Find where the given text appears and provide that cell's center as [X, Y] coordinate. 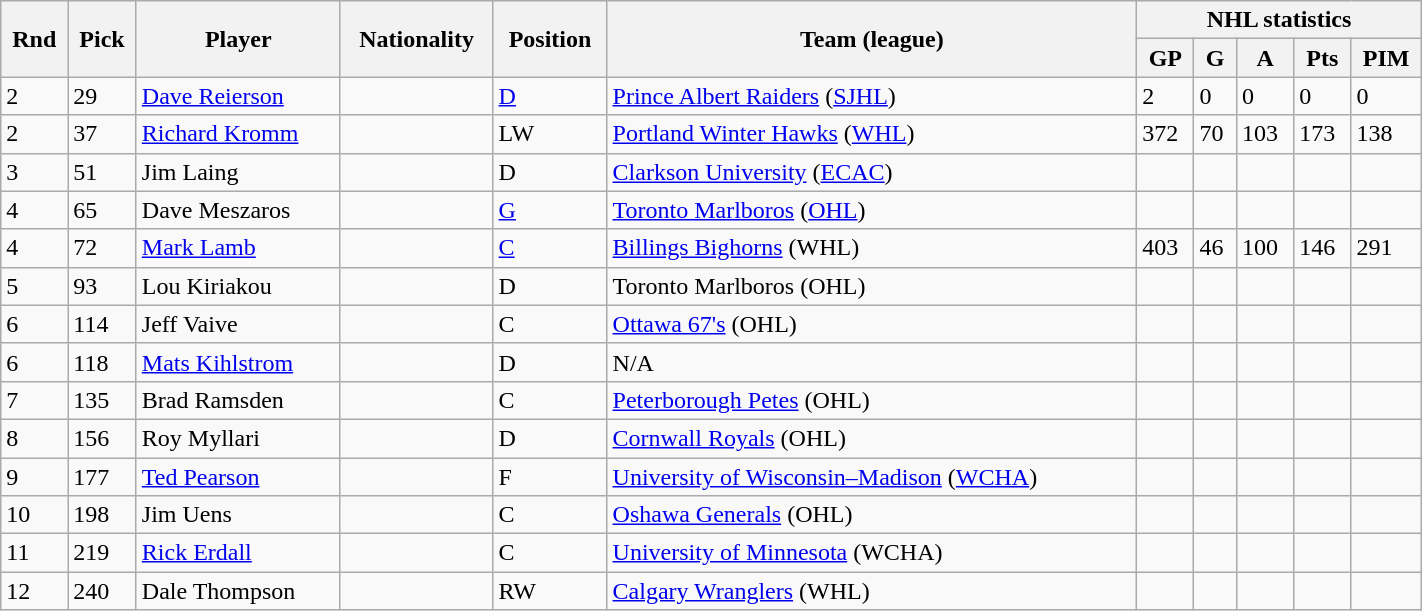
372 [1166, 134]
Rnd [34, 39]
A [1266, 58]
11 [34, 553]
LW [550, 134]
Prince Albert Raiders (SJHL) [872, 96]
GP [1166, 58]
10 [34, 515]
72 [102, 248]
65 [102, 210]
Billings Bighorns (WHL) [872, 248]
51 [102, 172]
Mats Kihlstrom [238, 362]
Ted Pearson [238, 477]
5 [34, 286]
219 [102, 553]
198 [102, 515]
Clarkson University (ECAC) [872, 172]
8 [34, 438]
Dale Thompson [238, 591]
46 [1216, 248]
RW [550, 591]
173 [1322, 134]
Oshawa Generals (OHL) [872, 515]
Peterborough Petes (OHL) [872, 400]
3 [34, 172]
Ottawa 67's (OHL) [872, 324]
University of Wisconsin–Madison (WCHA) [872, 477]
114 [102, 324]
291 [1386, 248]
93 [102, 286]
240 [102, 591]
100 [1266, 248]
135 [102, 400]
Jim Laing [238, 172]
70 [1216, 134]
Nationality [416, 39]
138 [1386, 134]
NHL statistics [1280, 20]
Team (league) [872, 39]
177 [102, 477]
7 [34, 400]
Jim Uens [238, 515]
F [550, 477]
156 [102, 438]
Portland Winter Hawks (WHL) [872, 134]
Lou Kiriakou [238, 286]
Pts [1322, 58]
12 [34, 591]
403 [1166, 248]
29 [102, 96]
Rick Erdall [238, 553]
118 [102, 362]
Dave Reierson [238, 96]
146 [1322, 248]
103 [1266, 134]
Brad Ramsden [238, 400]
Roy Myllari [238, 438]
9 [34, 477]
Richard Kromm [238, 134]
Cornwall Royals (OHL) [872, 438]
University of Minnesota (WCHA) [872, 553]
PIM [1386, 58]
37 [102, 134]
Dave Meszaros [238, 210]
N/A [872, 362]
Mark Lamb [238, 248]
Calgary Wranglers (WHL) [872, 591]
Pick [102, 39]
Position [550, 39]
Player [238, 39]
Jeff Vaive [238, 324]
